Return the [x, y] coordinate for the center point of the cell that contains the specified text.  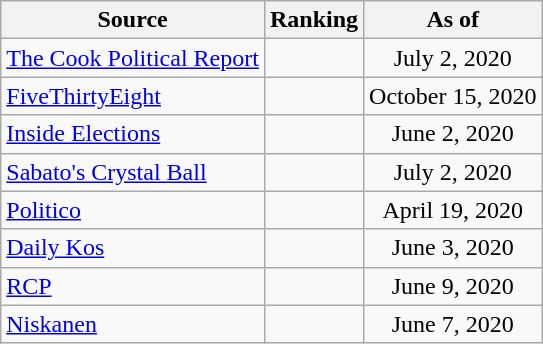
Politico [133, 210]
April 19, 2020 [453, 210]
Sabato's Crystal Ball [133, 172]
June 9, 2020 [453, 286]
October 15, 2020 [453, 96]
FiveThirtyEight [133, 96]
Niskanen [133, 324]
Ranking [314, 20]
June 2, 2020 [453, 134]
June 7, 2020 [453, 324]
Inside Elections [133, 134]
June 3, 2020 [453, 248]
The Cook Political Report [133, 58]
Daily Kos [133, 248]
As of [453, 20]
RCP [133, 286]
Source [133, 20]
